Detect which cell encompasses the target text, then output its [x, y] center coordinate. 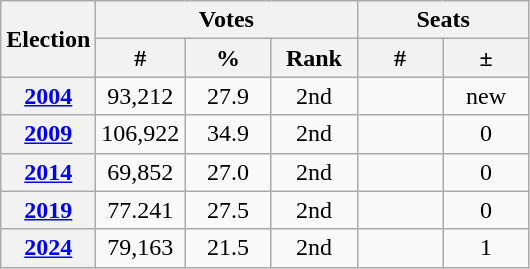
93,212 [140, 96]
69,852 [140, 172]
2024 [48, 248]
27.5 [228, 210]
106,922 [140, 134]
27.0 [228, 172]
2014 [48, 172]
2019 [48, 210]
77.241 [140, 210]
Seats [443, 20]
Rank [314, 58]
79,163 [140, 248]
1 [486, 248]
2004 [48, 96]
Election [48, 39]
2009 [48, 134]
27.9 [228, 96]
% [228, 58]
new [486, 96]
± [486, 58]
34.9 [228, 134]
21.5 [228, 248]
Votes [226, 20]
